Determine the [X, Y] coordinate at the center of the cell enclosing the given text.  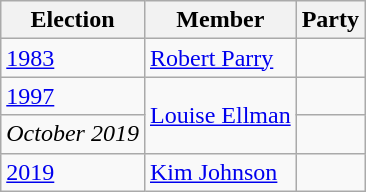
2019 [73, 172]
Kim Johnson [220, 172]
1983 [73, 58]
Louise Ellman [220, 115]
Party [330, 20]
Election [73, 20]
Member [220, 20]
1997 [73, 96]
October 2019 [73, 134]
Robert Parry [220, 58]
